Locate the cell with the specified text and output its (X, Y) center coordinate. 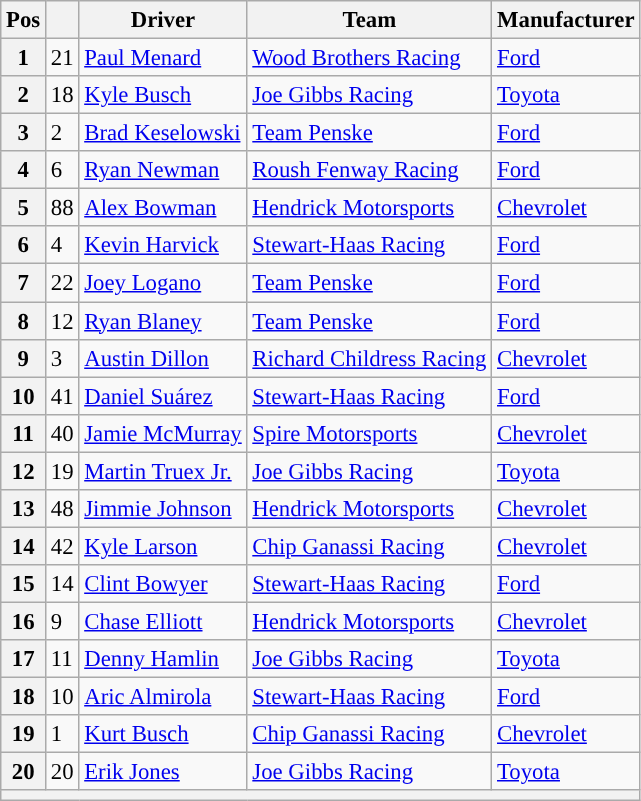
48 (62, 509)
Kevin Harvick (163, 245)
Jamie McMurray (163, 433)
Joey Logano (163, 283)
Team (370, 20)
Alex Bowman (163, 208)
13 (24, 509)
Erik Jones (163, 772)
7 (24, 283)
5 (24, 208)
Kyle Larson (163, 546)
Chase Elliott (163, 621)
88 (62, 208)
Aric Almirola (163, 697)
22 (62, 283)
Manufacturer (566, 20)
Kurt Busch (163, 734)
41 (62, 396)
Ryan Blaney (163, 321)
Richard Childress Racing (370, 358)
17 (24, 659)
Austin Dillon (163, 358)
Kyle Busch (163, 95)
Driver (163, 20)
Brad Keselowski (163, 133)
Jimmie Johnson (163, 509)
Spire Motorsports (370, 433)
Paul Menard (163, 58)
42 (62, 546)
Clint Bowyer (163, 584)
15 (24, 584)
Martin Truex Jr. (163, 471)
Pos (24, 20)
Denny Hamlin (163, 659)
Roush Fenway Racing (370, 170)
16 (24, 621)
Daniel Suárez (163, 396)
8 (24, 321)
40 (62, 433)
21 (62, 58)
Wood Brothers Racing (370, 58)
Ryan Newman (163, 170)
